Find where the given text appears and provide that cell's center as [X, Y] coordinate. 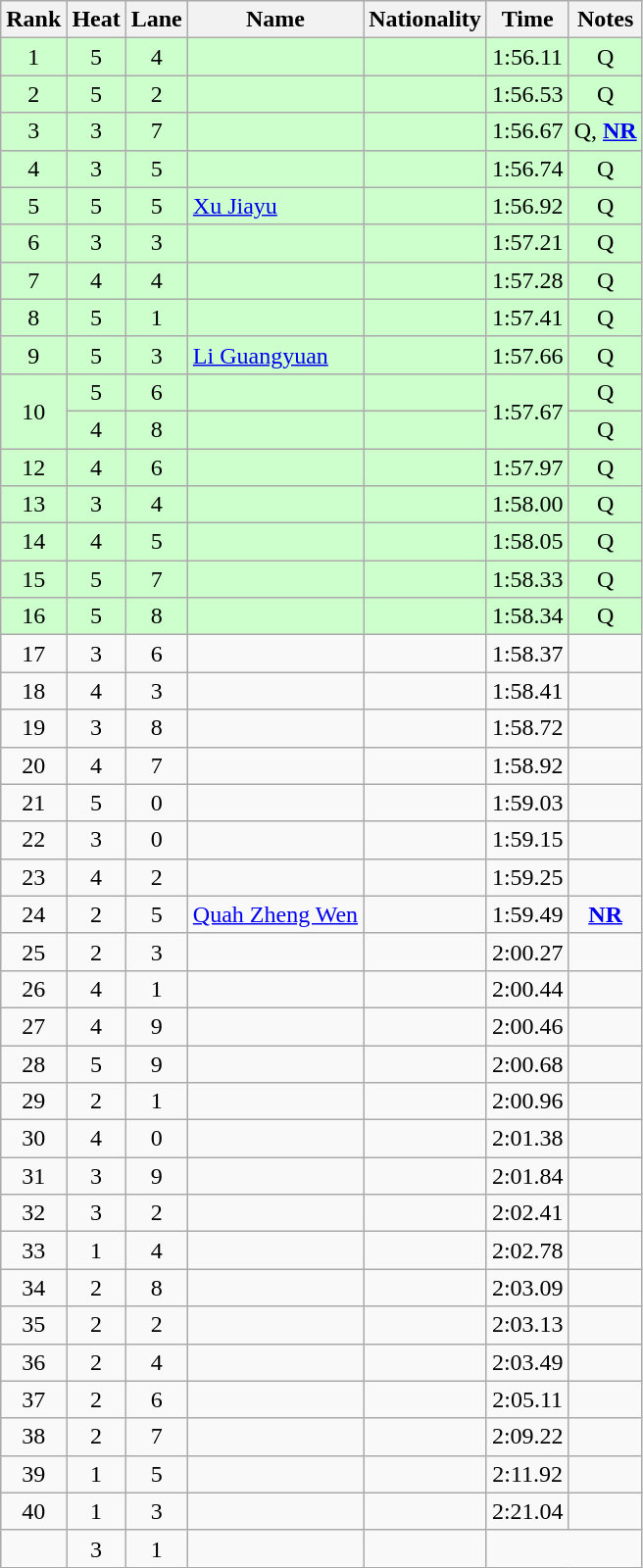
2:00.68 [527, 1063]
1:58.72 [527, 728]
1:56.74 [527, 169]
16 [33, 616]
2:03.13 [527, 1325]
20 [33, 765]
2:03.49 [527, 1362]
NR [606, 914]
2:00.46 [527, 1026]
2:09.22 [527, 1437]
1:58.33 [527, 579]
2:00.96 [527, 1102]
1:56.53 [527, 94]
2:02.78 [527, 1250]
13 [33, 505]
Q, NR [606, 131]
2:11.92 [527, 1474]
1:58.05 [527, 542]
17 [33, 654]
1:58.41 [527, 691]
1:58.34 [527, 616]
31 [33, 1176]
1:56.92 [527, 206]
Xu Jiayu [274, 206]
39 [33, 1474]
1:59.03 [527, 803]
1:59.49 [527, 914]
2:01.38 [527, 1139]
2:21.04 [527, 1511]
2:05.11 [527, 1399]
36 [33, 1362]
38 [33, 1437]
10 [33, 411]
32 [33, 1213]
30 [33, 1139]
1:58.00 [527, 505]
Name [274, 20]
Heat [96, 20]
Rank [33, 20]
Notes [606, 20]
2:00.27 [527, 952]
21 [33, 803]
29 [33, 1102]
23 [33, 877]
1:57.66 [527, 355]
1:58.37 [527, 654]
1:57.67 [527, 411]
1:56.67 [527, 131]
Nationality [425, 20]
1:56.11 [527, 57]
1:57.41 [527, 318]
Li Guangyuan [274, 355]
15 [33, 579]
2:03.09 [527, 1288]
2:00.44 [527, 989]
Time [527, 20]
19 [33, 728]
34 [33, 1288]
26 [33, 989]
2:02.41 [527, 1213]
27 [33, 1026]
12 [33, 467]
1:59.25 [527, 877]
37 [33, 1399]
25 [33, 952]
1:59.15 [527, 840]
1:57.21 [527, 243]
40 [33, 1511]
18 [33, 691]
1:57.28 [527, 280]
1:57.97 [527, 467]
2:01.84 [527, 1176]
33 [33, 1250]
24 [33, 914]
14 [33, 542]
35 [33, 1325]
28 [33, 1063]
22 [33, 840]
Lane [157, 20]
Quah Zheng Wen [274, 914]
1:58.92 [527, 765]
